Capture the cell that displays the provided text and extract its [x, y] central coordinate. 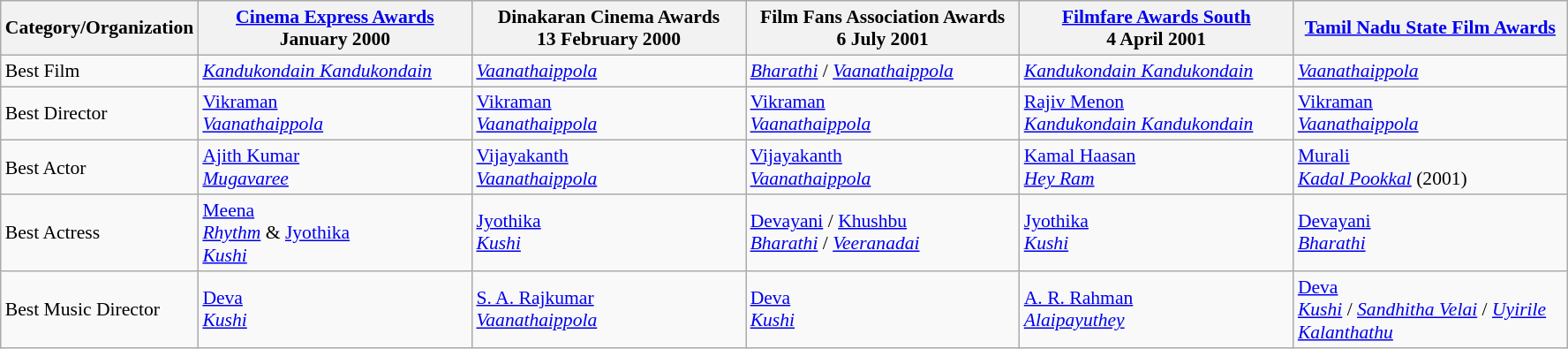
Bharathi / Vaanathaippola [883, 71]
Best Director [100, 113]
Category/Organization [100, 28]
Film Fans Association Awards 6 July 2001 [883, 28]
Best Music Director [100, 309]
S. A. RajkumarVaanathaippola [608, 309]
Dinakaran Cinema Awards 13 February 2000 [608, 28]
MeenaRhythm & JyothikaKushi [335, 233]
Best Film [100, 71]
Rajiv MenonKandukondain Kandukondain [1157, 113]
DevaKushi / Sandhitha Velai / Uyirile Kalanthathu [1430, 309]
Tamil Nadu State Film Awards [1430, 28]
Best Actor [100, 168]
A. R. RahmanAlaipayuthey [1157, 309]
Best Actress [100, 233]
Cinema Express Awards January 2000 [335, 28]
Devayani / KhushbuBharathi / Veeranadai [883, 233]
Kamal HaasanHey Ram [1157, 168]
DevayaniBharathi [1430, 233]
MuraliKadal Pookkal (2001) [1430, 168]
Ajith KumarMugavaree [335, 168]
Filmfare Awards South4 April 2001 [1157, 28]
